Pinpoint the cell where the given text exists, returning its [x, y] midpoint coordinate. 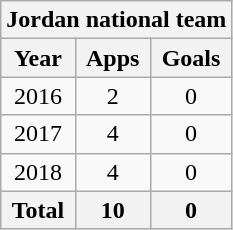
2017 [38, 134]
Apps [112, 58]
2016 [38, 96]
Year [38, 58]
Total [38, 210]
Jordan national team [116, 20]
10 [112, 210]
Goals [191, 58]
2 [112, 96]
2018 [38, 172]
